Pinpoint the cell where the given text exists, returning its [x, y] midpoint coordinate. 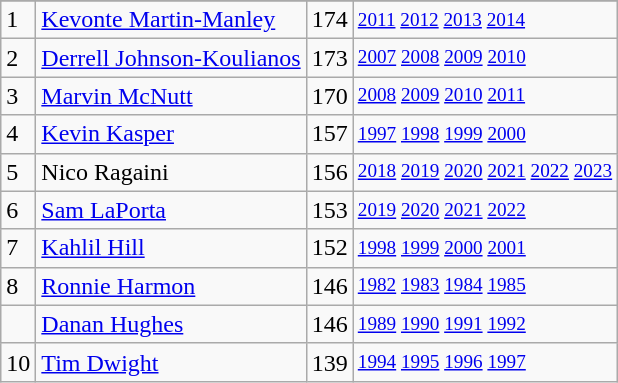
2008 2009 2010 2011 [485, 96]
5 [18, 172]
Kevonte Martin-Manley [171, 20]
6 [18, 210]
1998 1999 2000 2001 [485, 248]
153 [330, 210]
1989 1990 1991 1992 [485, 324]
Danan Hughes [171, 324]
139 [330, 362]
157 [330, 134]
7 [18, 248]
4 [18, 134]
Derrell Johnson-Koulianos [171, 58]
1982 1983 1984 1985 [485, 286]
1 [18, 20]
170 [330, 96]
Ronnie Harmon [171, 286]
8 [18, 286]
10 [18, 362]
Sam LaPorta [171, 210]
173 [330, 58]
1994 1995 1996 1997 [485, 362]
Kahlil Hill [171, 248]
174 [330, 20]
Marvin McNutt [171, 96]
156 [330, 172]
2 [18, 58]
2018 2019 2020 2021 2022 2023 [485, 172]
3 [18, 96]
1997 1998 1999 2000 [485, 134]
2007 2008 2009 2010 [485, 58]
Tim Dwight [171, 362]
2011 2012 2013 2014 [485, 20]
Kevin Kasper [171, 134]
2019 2020 2021 2022 [485, 210]
152 [330, 248]
Nico Ragaini [171, 172]
